From the cell containing the given text, extract its center point as [x, y] coordinate. 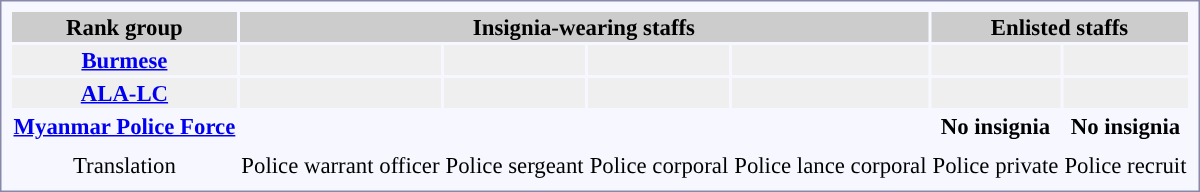
Police warrant officer [340, 165]
Burmese [124, 60]
Enlisted staffs [1060, 27]
Police corporal [659, 165]
Police lance corporal [830, 165]
Police recruit [1126, 165]
Myanmar Police Force [124, 126]
Insignia-wearing staffs [584, 27]
Police private [996, 165]
Police sergeant [514, 165]
Translation [124, 165]
ALA-LC [124, 93]
Rank group [124, 27]
